Detect which cell encompasses the target text, then output its [x, y] center coordinate. 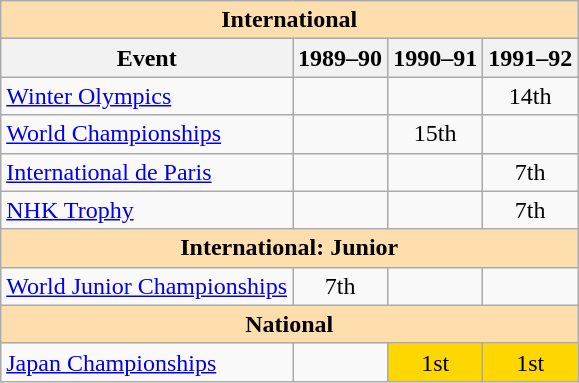
World Championships [147, 134]
1991–92 [530, 58]
International de Paris [147, 172]
International: Junior [290, 248]
International [290, 20]
15th [436, 134]
14th [530, 96]
Japan Championships [147, 362]
National [290, 324]
NHK Trophy [147, 210]
World Junior Championships [147, 286]
1990–91 [436, 58]
Event [147, 58]
1989–90 [340, 58]
Winter Olympics [147, 96]
